Return (x, y) of the center of cell containing provided text 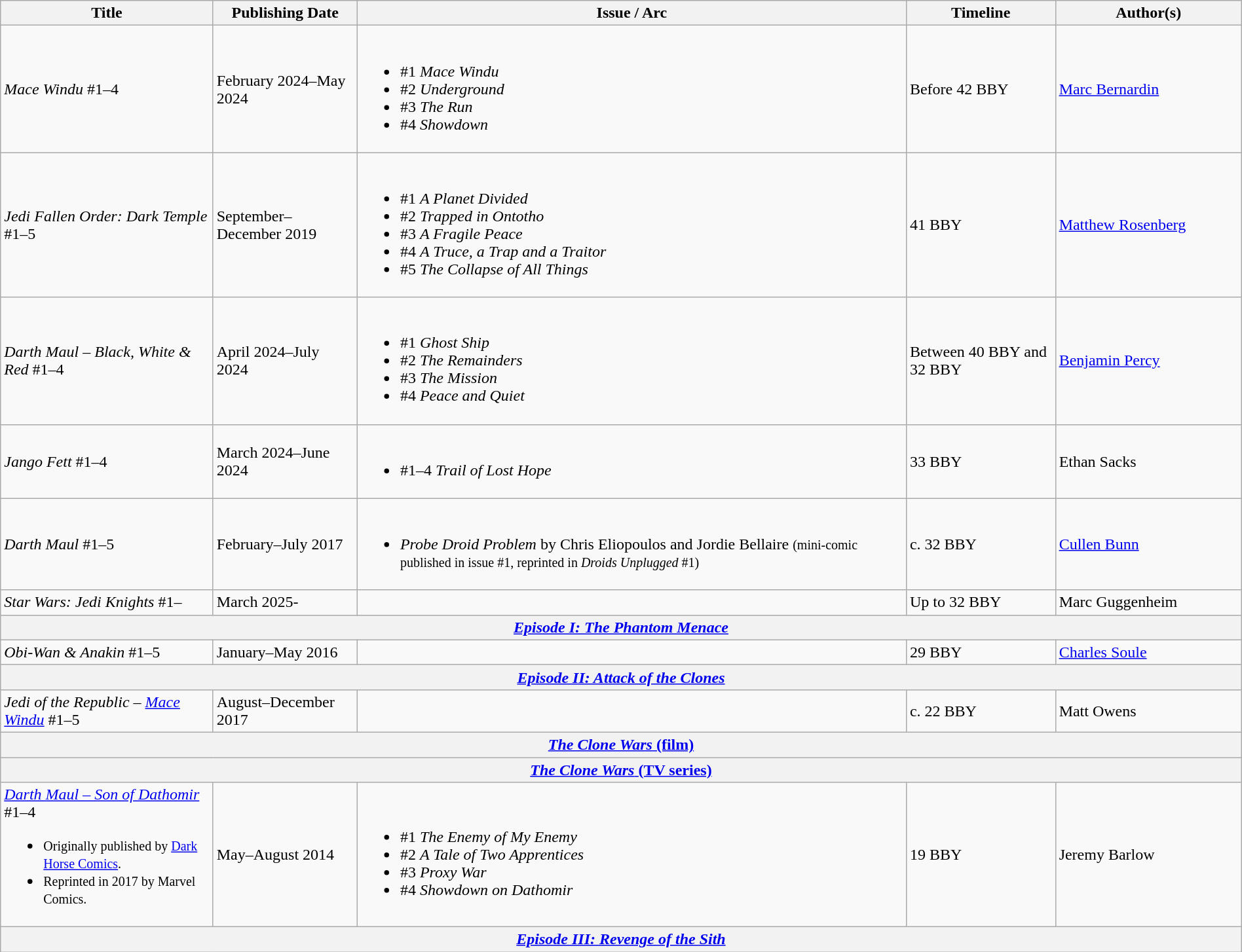
Between 40 BBY and 32 BBY (981, 361)
Charles Soule (1148, 652)
Darth Maul – Son of Dathomir #1–4Originally published by Dark Horse Comics.Reprinted in 2017 by Marvel Comics. (107, 855)
February–July 2017 (285, 544)
September–December 2019 (285, 225)
Ethan Sacks (1148, 461)
Marc Bernardin (1148, 89)
Title (107, 13)
Jeremy Barlow (1148, 855)
February 2024–May 2024 (285, 89)
#1 A Planet Divided#2 Trapped in Ontotho#3 A Fragile Peace#4 A Truce, a Trap and a Traitor#5 The Collapse of All Things (631, 225)
#1 Mace Windu#2 Underground#3 The Run#4 Showdown (631, 89)
August–December 2017 (285, 711)
Darth Maul #1–5 (107, 544)
#1 The Enemy of My Enemy#2 A Tale of Two Apprentices#3 Proxy War#4 Showdown on Dathomir (631, 855)
January–May 2016 (285, 652)
33 BBY (981, 461)
Star Wars: Jedi Knights #1– (107, 602)
May–August 2014 (285, 855)
Cullen Bunn (1148, 544)
March 2024–June 2024 (285, 461)
Publishing Date (285, 13)
c. 22 BBY (981, 711)
Episode I: The Phantom Menace (621, 627)
29 BBY (981, 652)
Obi-Wan & Anakin #1–5 (107, 652)
Timeline (981, 13)
Up to 32 BBY (981, 602)
The Clone Wars (film) (621, 744)
Benjamin Percy (1148, 361)
Jedi of the Republic – Mace Windu #1–5 (107, 711)
Probe Droid Problem by Chris Eliopoulos and Jordie Bellaire (mini-comic published in issue #1, reprinted in Droids Unplugged #1) (631, 544)
Jango Fett #1–4 (107, 461)
The Clone Wars (TV series) (621, 769)
Before 42 BBY (981, 89)
#1–4 Trail of Lost Hope (631, 461)
Mace Windu #1–4 (107, 89)
41 BBY (981, 225)
Matt Owens (1148, 711)
Author(s) (1148, 13)
Episode III: Revenge of the Sith (621, 940)
April 2024–July 2024 (285, 361)
Marc Guggenheim (1148, 602)
March 2025- (285, 602)
Episode II: Attack of the Clones (621, 677)
19 BBY (981, 855)
Matthew Rosenberg (1148, 225)
#1 Ghost Ship#2 The Remainders#3 The Mission#4 Peace and Quiet (631, 361)
Darth Maul – Black, White & Red #1–4 (107, 361)
Issue / Arc (631, 13)
c. 32 BBY (981, 544)
Jedi Fallen Order: Dark Temple #1–5 (107, 225)
